Determine the [x, y] coordinate at the center of the cell enclosing the given text.  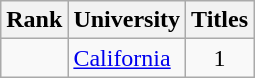
California [127, 58]
University [127, 20]
1 [220, 58]
Rank [34, 20]
Titles [220, 20]
